From the cell containing the given text, extract its center point as (x, y) coordinate. 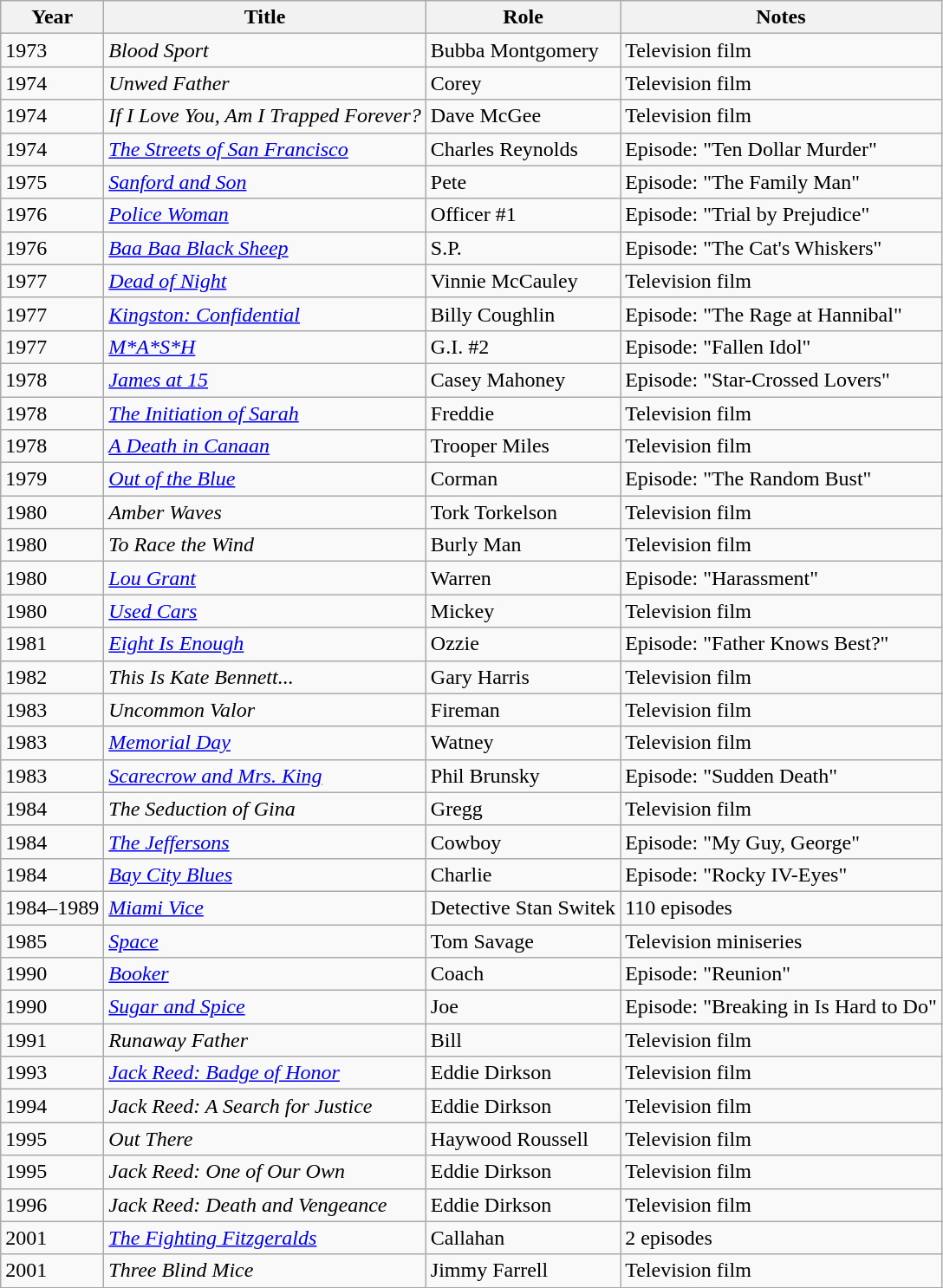
Fireman (523, 710)
Charles Reynolds (523, 149)
Billy Coughlin (523, 314)
Dead of Night (265, 281)
Runaway Father (265, 1040)
Used Cars (265, 611)
Vinnie McCauley (523, 281)
Cowboy (523, 842)
1975 (52, 182)
Officer #1 (523, 215)
Out There (265, 1139)
Police Woman (265, 215)
Corman (523, 479)
Episode: "Ten Dollar Murder" (782, 149)
Baa Baa Black Sheep (265, 248)
Eight Is Enough (265, 644)
Episode: "Trial by Prejudice" (782, 215)
Tom Savage (523, 940)
Episode: "Fallen Idol" (782, 347)
1981 (52, 644)
The Streets of San Francisco (265, 149)
Bay City Blues (265, 875)
Casey Mahoney (523, 380)
Sugar and Spice (265, 1007)
Episode: "Reunion" (782, 974)
Uncommon Valor (265, 710)
G.I. #2 (523, 347)
Episode: "Breaking in Is Hard to Do" (782, 1007)
Freddie (523, 413)
S.P. (523, 248)
1991 (52, 1040)
Space (265, 940)
Jack Reed: Death and Vengeance (265, 1205)
The Jeffersons (265, 842)
M*A*S*H (265, 347)
2 episodes (782, 1238)
Episode: "Harassment" (782, 578)
Role (523, 17)
1979 (52, 479)
Episode: "Father Knows Best?" (782, 644)
Ozzie (523, 644)
Haywood Roussell (523, 1139)
Sanford and Son (265, 182)
Episode: "Sudden Death" (782, 776)
1982 (52, 677)
Episode: "My Guy, George" (782, 842)
Gregg (523, 809)
Booker (265, 974)
The Fighting Fitzgeralds (265, 1238)
Episode: "The Family Man" (782, 182)
Amber Waves (265, 512)
Episode: "The Random Bust" (782, 479)
Jimmy Farrell (523, 1271)
Unwed Father (265, 83)
Blood Sport (265, 50)
Kingston: Confidential (265, 314)
1993 (52, 1073)
Gary Harris (523, 677)
1996 (52, 1205)
Corey (523, 83)
Warren (523, 578)
1985 (52, 940)
Trooper Miles (523, 446)
Detective Stan Switek (523, 907)
Miami Vice (265, 907)
Bubba Montgomery (523, 50)
Scarecrow and Mrs. King (265, 776)
This Is Kate Bennett... (265, 677)
Episode: "Star-Crossed Lovers" (782, 380)
Phil Brunsky (523, 776)
Callahan (523, 1238)
Television miniseries (782, 940)
Jack Reed: One of Our Own (265, 1172)
Tork Torkelson (523, 512)
110 episodes (782, 907)
Out of the Blue (265, 479)
Charlie (523, 875)
Episode: "Rocky IV-Eyes" (782, 875)
Memorial Day (265, 743)
Coach (523, 974)
Title (265, 17)
Bill (523, 1040)
A Death in Canaan (265, 446)
Episode: "The Rage at Hannibal" (782, 314)
To Race the Wind (265, 545)
Joe (523, 1007)
James at 15 (265, 380)
Mickey (523, 611)
If I Love You, Am I Trapped Forever? (265, 116)
Jack Reed: A Search for Justice (265, 1106)
Pete (523, 182)
Watney (523, 743)
1973 (52, 50)
Three Blind Mice (265, 1271)
Notes (782, 17)
The Initiation of Sarah (265, 413)
Dave McGee (523, 116)
Lou Grant (265, 578)
Jack Reed: Badge of Honor (265, 1073)
Year (52, 17)
Burly Man (523, 545)
The Seduction of Gina (265, 809)
1984–1989 (52, 907)
Episode: "The Cat's Whiskers" (782, 248)
1994 (52, 1106)
